Scan for the cell matching the given text and deliver its (X, Y) coordinate at center. 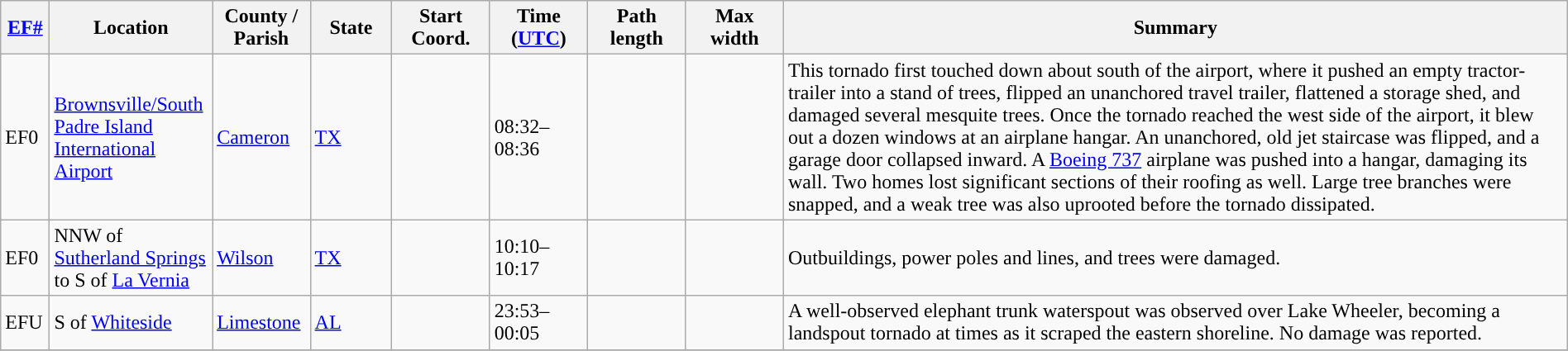
State (351, 28)
Limestone (261, 322)
Brownsville/South Padre Island International Airport (131, 137)
Path length (637, 28)
Summary (1175, 28)
Cameron (261, 137)
County / Parish (261, 28)
Wilson (261, 258)
23:53–00:05 (538, 322)
NNW of Sutherland Springs to S of La Vernia (131, 258)
08:32–08:36 (538, 137)
EFU (25, 322)
Max width (734, 28)
Location (131, 28)
EF# (25, 28)
10:10–10:17 (538, 258)
Outbuildings, power poles and lines, and trees were damaged. (1175, 258)
S of Whiteside (131, 322)
Time (UTC) (538, 28)
Start Coord. (441, 28)
AL (351, 322)
